Capture the cell that displays the provided text and extract its (x, y) central coordinate. 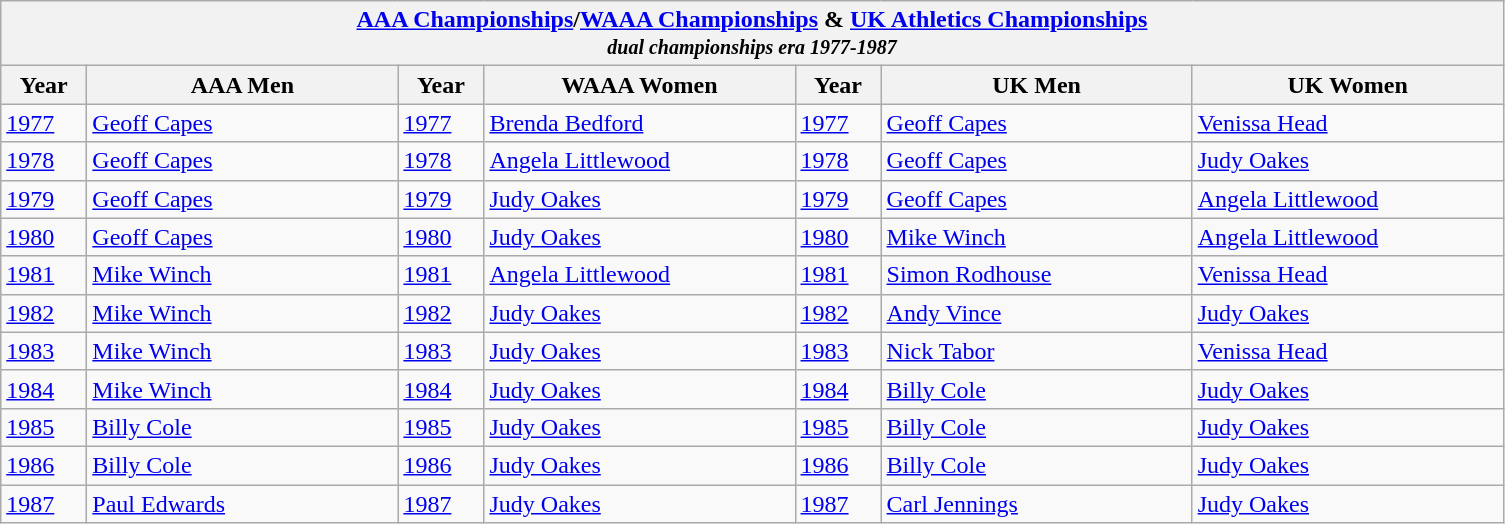
WAAA Women (640, 85)
Simon Rodhouse (1036, 275)
Nick Tabor (1036, 351)
Brenda Bedford (640, 123)
UK Men (1036, 85)
AAA Men (242, 85)
Andy Vince (1036, 313)
UK Women (1348, 85)
AAA Championships/WAAA Championships & UK Athletics Championshipsdual championships era 1977-1987 (752, 34)
Paul Edwards (242, 503)
Carl Jennings (1036, 503)
